Capture the cell that displays the provided text and extract its [x, y] central coordinate. 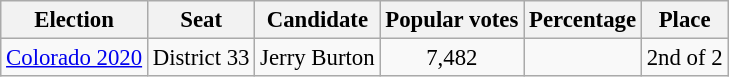
Popular votes [452, 20]
2nd of 2 [684, 58]
Percentage [583, 20]
Seat [200, 20]
Candidate [318, 20]
Colorado 2020 [74, 58]
Jerry Burton [318, 58]
7,482 [452, 58]
District 33 [200, 58]
Election [74, 20]
Place [684, 20]
